Determine the (x, y) coordinate at the center of the cell enclosing the given text.  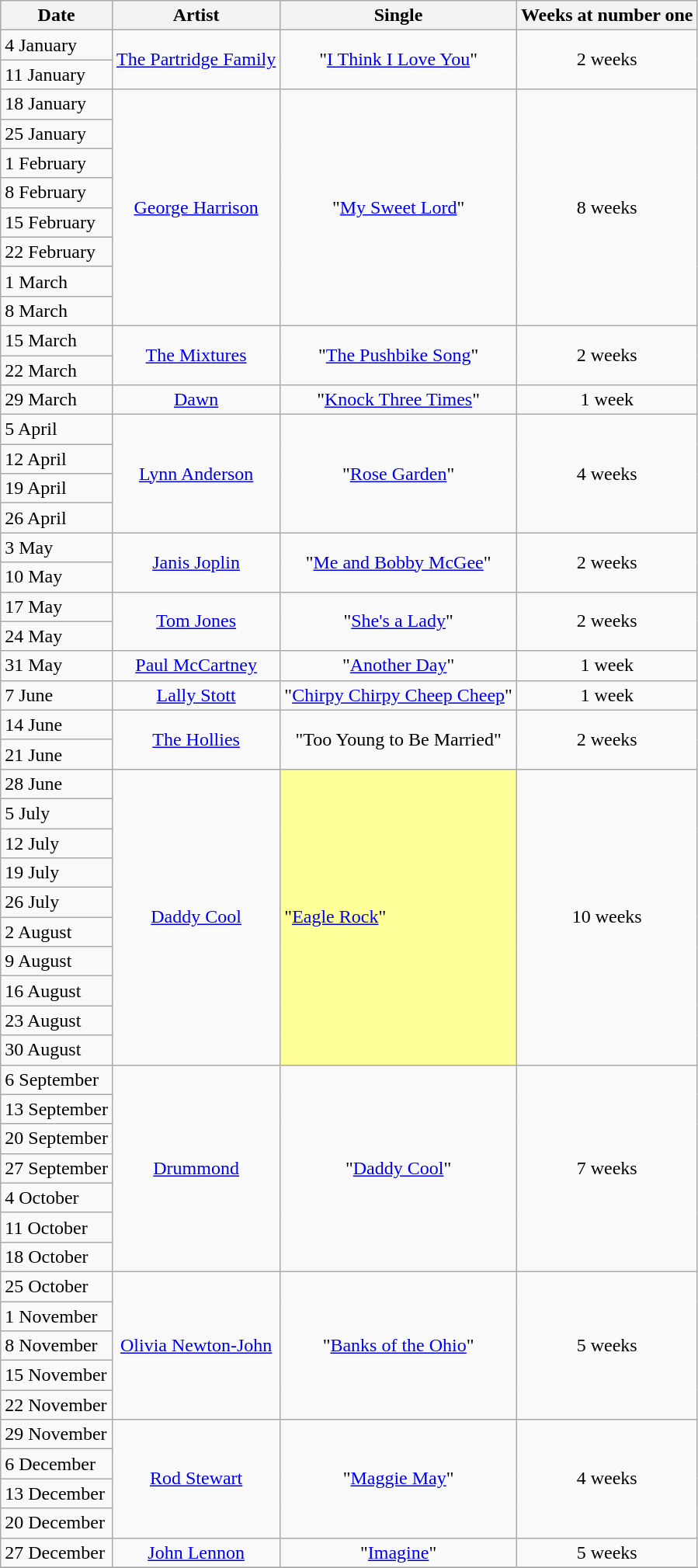
15 November (57, 1375)
8 November (57, 1346)
20 September (57, 1139)
8 March (57, 311)
John Lennon (196, 1552)
Artist (196, 16)
Single (399, 16)
Dawn (196, 400)
24 May (57, 636)
6 September (57, 1080)
George Harrison (196, 207)
1 March (57, 281)
23 August (57, 1020)
7 weeks (607, 1168)
21 June (57, 754)
3 May (57, 548)
5 July (57, 813)
Lally Stott (196, 695)
22 February (57, 252)
Rod Stewart (196, 1479)
12 July (57, 843)
Tom Jones (196, 621)
25 January (57, 134)
30 August (57, 1050)
"Eagle Rock" (399, 916)
19 July (57, 873)
5 April (57, 429)
29 November (57, 1434)
Janis Joplin (196, 562)
"Maggie May" (399, 1479)
The Mixtures (196, 355)
Paul McCartney (196, 666)
22 March (57, 370)
31 May (57, 666)
22 November (57, 1405)
26 July (57, 902)
29 March (57, 400)
"Banks of the Ohio" (399, 1345)
"My Sweet Lord" (399, 207)
"Too Young to Be Married" (399, 739)
"Imagine" (399, 1552)
Daddy Cool (196, 916)
1 February (57, 163)
14 June (57, 725)
"The Pushbike Song" (399, 355)
"I Think I Love You" (399, 60)
The Partridge Family (196, 60)
15 February (57, 222)
13 September (57, 1109)
27 December (57, 1552)
1 November (57, 1316)
"She's a Lady" (399, 621)
8 February (57, 193)
Drummond (196, 1168)
13 December (57, 1493)
27 September (57, 1168)
"Rose Garden" (399, 474)
20 December (57, 1523)
"Daddy Cool" (399, 1168)
4 January (57, 45)
10 May (57, 577)
8 weeks (607, 207)
26 April (57, 518)
7 June (57, 695)
2 August (57, 932)
17 May (57, 607)
10 weeks (607, 916)
Weeks at number one (607, 16)
6 December (57, 1464)
12 April (57, 459)
19 April (57, 488)
"Chirpy Chirpy Cheep Cheep" (399, 695)
25 October (57, 1286)
"Me and Bobby McGee" (399, 562)
18 October (57, 1257)
16 August (57, 991)
Lynn Anderson (196, 474)
Date (57, 16)
18 January (57, 104)
The Hollies (196, 739)
"Knock Three Times" (399, 400)
15 March (57, 340)
28 June (57, 784)
11 January (57, 75)
"Another Day" (399, 666)
9 August (57, 961)
Olivia Newton-John (196, 1345)
4 October (57, 1198)
11 October (57, 1227)
